Identify which cell holds the provided text, then report its [X, Y] central coordinate. 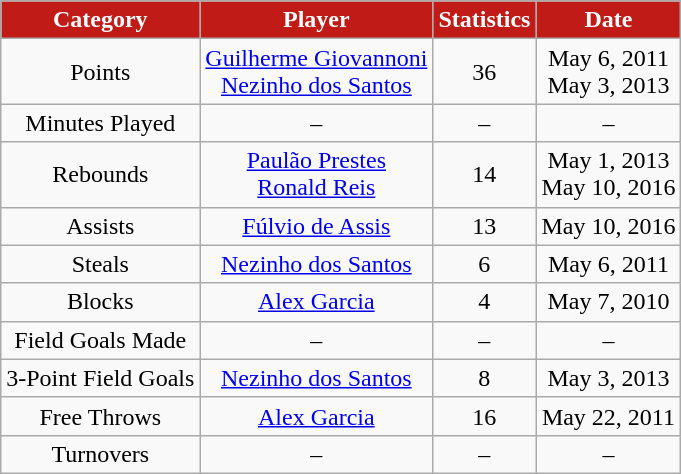
Assists [100, 226]
4 [484, 302]
Fúlvio de Assis [316, 226]
Category [100, 20]
Blocks [100, 302]
16 [484, 416]
May 10, 2016 [608, 226]
May 1, 2013May 10, 2016 [608, 174]
May 22, 2011 [608, 416]
May 6, 2011 [608, 264]
Guilherme GiovannoniNezinho dos Santos [316, 72]
Statistics [484, 20]
36 [484, 72]
Turnovers [100, 454]
Minutes Played [100, 123]
Free Throws [100, 416]
3-Point Field Goals [100, 378]
Paulão PrestesRonald Reis [316, 174]
Rebounds [100, 174]
May 7, 2010 [608, 302]
14 [484, 174]
8 [484, 378]
6 [484, 264]
Points [100, 72]
May 3, 2013 [608, 378]
Steals [100, 264]
13 [484, 226]
Date [608, 20]
Field Goals Made [100, 340]
May 6, 2011May 3, 2013 [608, 72]
Player [316, 20]
